Scan for the cell matching the given text and deliver its [x, y] coordinate at center. 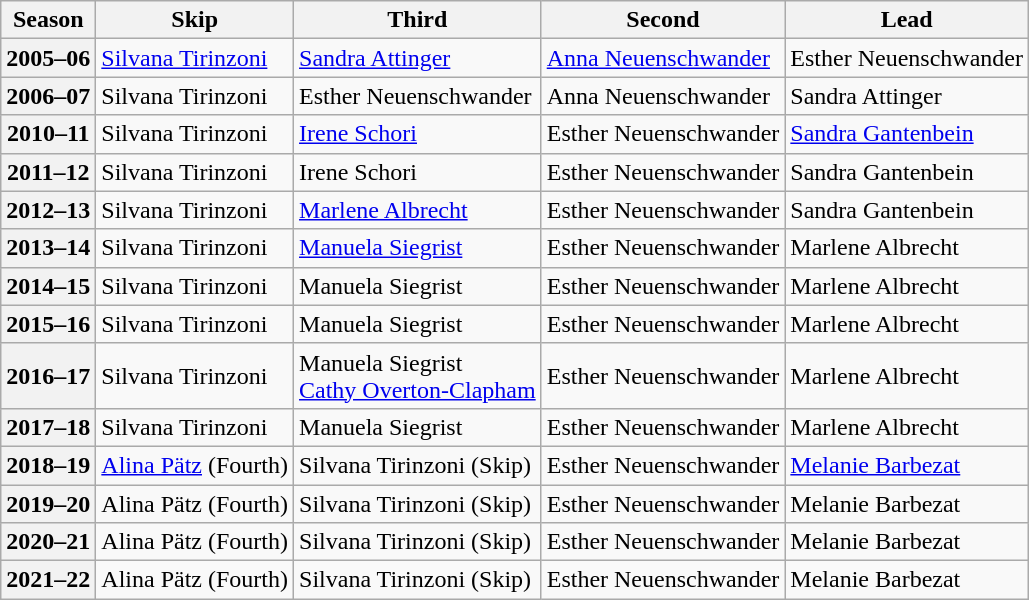
Second [663, 20]
2019–20 [48, 503]
2012–13 [48, 210]
Lead [907, 20]
2017–18 [48, 427]
Season [48, 20]
Manuela Siegrist Cathy Overton-Clapham [418, 376]
2014–15 [48, 286]
2018–19 [48, 465]
Third [418, 20]
2005–06 [48, 58]
2011–12 [48, 172]
2015–16 [48, 324]
2013–14 [48, 248]
2020–21 [48, 542]
2016–17 [48, 376]
2006–07 [48, 96]
2021–22 [48, 580]
Skip [195, 20]
2010–11 [48, 134]
